For the text-containing cell, return its midpoint in [x, y] coordinate format. 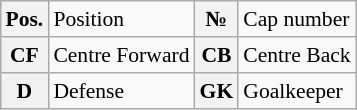
Goalkeeper [296, 91]
Centre Forward [121, 55]
Cap number [296, 19]
Pos. [24, 19]
Centre Back [296, 55]
Defense [121, 91]
Position [121, 19]
GK [217, 91]
D [24, 91]
№ [217, 19]
CB [217, 55]
CF [24, 55]
